Identify which cell holds the provided text, then report its [X, Y] central coordinate. 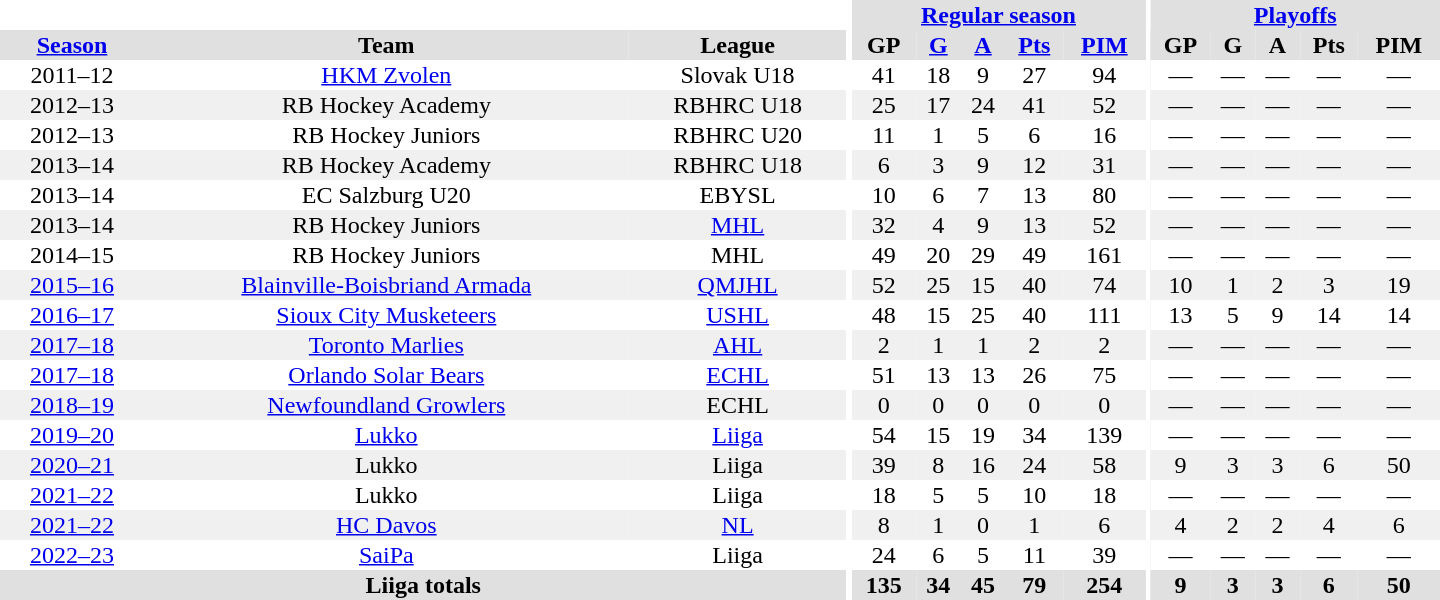
2014–15 [72, 255]
HC Davos [386, 525]
Season [72, 45]
111 [1104, 315]
12 [1034, 165]
League [738, 45]
51 [884, 375]
254 [1104, 585]
Blainville-Boisbriand Armada [386, 285]
2022–23 [72, 555]
29 [984, 255]
2020–21 [72, 465]
2016–17 [72, 315]
75 [1104, 375]
Regular season [999, 15]
20 [938, 255]
USHL [738, 315]
80 [1104, 195]
EC Salzburg U20 [386, 195]
161 [1104, 255]
26 [1034, 375]
SaiPa [386, 555]
54 [884, 435]
Orlando Solar Bears [386, 375]
RBHRC U20 [738, 135]
17 [938, 105]
NL [738, 525]
Liiga totals [424, 585]
Playoffs [1295, 15]
32 [884, 225]
2018–19 [72, 405]
7 [984, 195]
45 [984, 585]
Slovak U18 [738, 75]
27 [1034, 75]
74 [1104, 285]
94 [1104, 75]
135 [884, 585]
Sioux City Musketeers [386, 315]
Toronto Marlies [386, 345]
139 [1104, 435]
QMJHL [738, 285]
58 [1104, 465]
HKM Zvolen [386, 75]
79 [1034, 585]
48 [884, 315]
31 [1104, 165]
2019–20 [72, 435]
Newfoundland Growlers [386, 405]
AHL [738, 345]
EBYSL [738, 195]
2011–12 [72, 75]
Team [386, 45]
2015–16 [72, 285]
